From the cell containing the given text, extract its center point as [X, Y] coordinate. 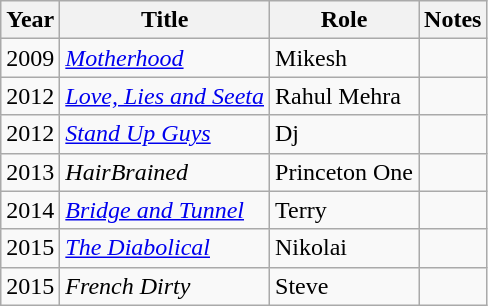
Princeton One [344, 172]
Rahul Mehra [344, 96]
Terry [344, 210]
Motherhood [165, 58]
Year [30, 20]
HairBrained [165, 172]
2014 [30, 210]
Steve [344, 286]
French Dirty [165, 286]
Notes [453, 20]
2009 [30, 58]
Bridge and Tunnel [165, 210]
Role [344, 20]
Mikesh [344, 58]
Love, Lies and Seeta [165, 96]
Nikolai [344, 248]
Stand Up Guys [165, 134]
Dj [344, 134]
2013 [30, 172]
Title [165, 20]
The Diabolical [165, 248]
